Provide the (X, Y) coordinate of the cell's center where the given text is located.  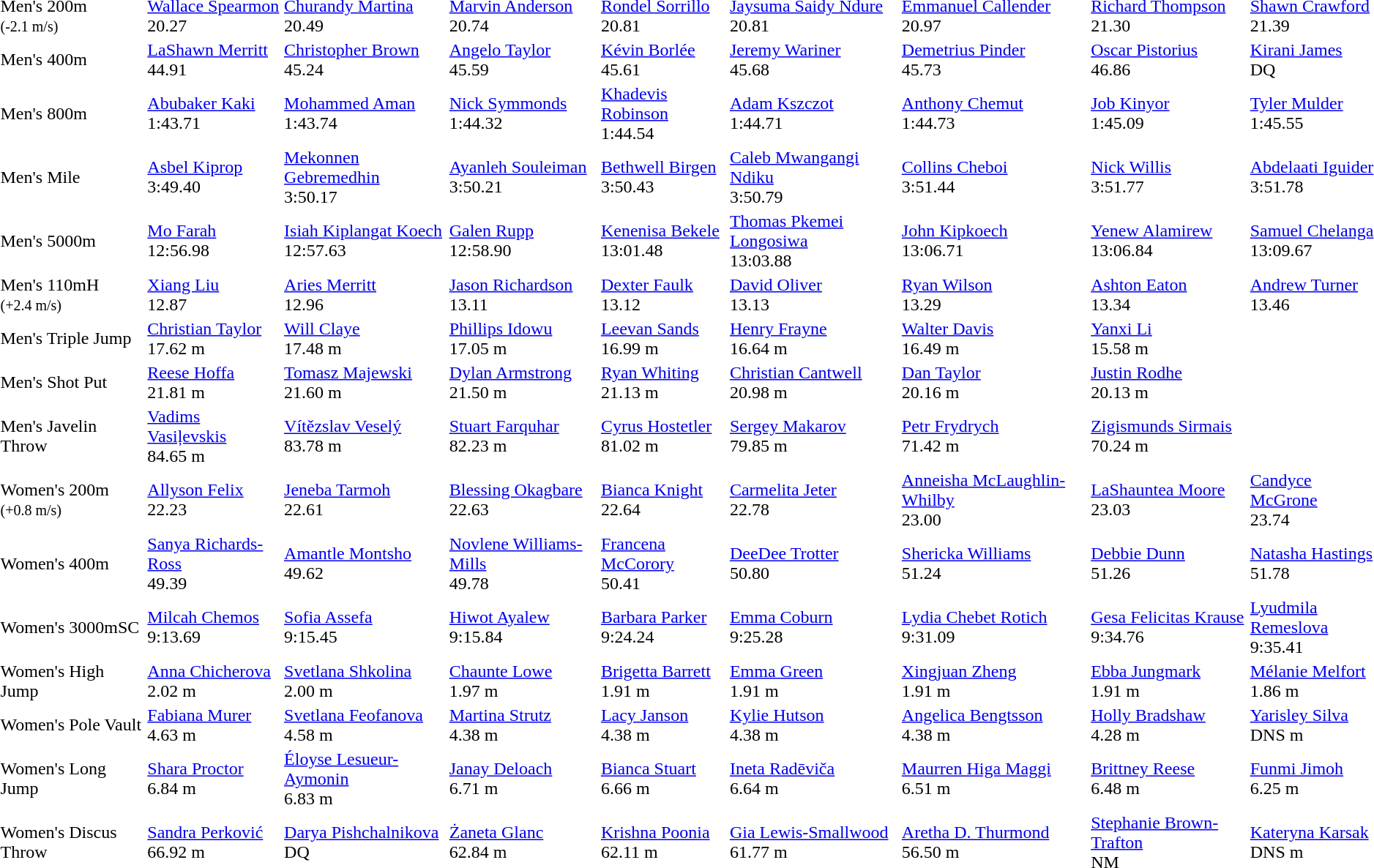
John Kipkoech 13:06.71 (994, 241)
Will Claye 17.48 m (365, 338)
Mo Farah 12:56.98 (214, 241)
Martina Strutz 4.38 m (523, 725)
Ryan Wilson 13.29 (994, 294)
Christopher Brown 45.24 (365, 60)
Thomas Pkemei Longosiwa 13:03.88 (813, 241)
Henry Frayne 16.64 m (813, 338)
Francena McCorory 50.41 (663, 564)
Ayanleh Souleiman 3:50.21 (523, 177)
Anthony Chemut 1:44.73 (994, 113)
Svetlana Shkolina 2.00 m (365, 681)
Xiang Liu 12.87 (214, 294)
Barbara Parker 9:24.24 (663, 627)
Yenew Alamirew 13:06.84 (1168, 241)
Sofia Assefa 9:15.45 (365, 627)
Éloyse Lesueur-Aymonin 6.83 m (365, 779)
Brigetta Barrett 1.91 m (663, 681)
Jason Richardson 13.11 (523, 294)
Nick Symmonds 1:44.32 (523, 113)
Milcah Chemos 9:13.69 (214, 627)
Anneisha McLaughlin-Whilby 23.00 (994, 500)
Collins Cheboi 3:51.44 (994, 177)
Adam Kszczot 1:44.71 (813, 113)
Angelica Bengtsson 4.38 m (994, 725)
Ryan Whiting 21.13 m (663, 382)
Ashton Eaton 13.34 (1168, 294)
Gesa Felicitas Krause 9:34.76 (1168, 627)
David Oliver 13.13 (813, 294)
Carmelita Jeter 22.78 (813, 500)
Walter Davis 16.49 m (994, 338)
Oscar Pistorius 46.86 (1168, 60)
Caleb Mwangangi Ndiku 3:50.79 (813, 177)
Angelo Taylor 45.59 (523, 60)
Christian Cantwell 20.98 m (813, 382)
Kenenisa Bekele 13:01.48 (663, 241)
Kylie Hutson 4.38 m (813, 725)
Job Kinyor 1:45.09 (1168, 113)
Asbel Kiprop 3:49.40 (214, 177)
Anna Chicherova 2.02 m (214, 681)
LaShauntea Moore 23.03 (1168, 500)
Khadevis Robinson 1:44.54 (663, 113)
Brittney Reese 6.48 m (1168, 779)
Jeremy Wariner 45.68 (813, 60)
LaShawn Merritt 44.91 (214, 60)
Nick Willis 3:51.77 (1168, 177)
Sanya Richards-Ross 49.39 (214, 564)
Holly Bradshaw 4.28 m (1168, 725)
Justin Rodhe 20.13 m (1168, 382)
Sergey Makarov 79.85 m (813, 436)
Reese Hoffa 21.81 m (214, 382)
Phillips Idowu 17.05 m (523, 338)
Isiah Kiplangat Koech 12:57.63 (365, 241)
Emma Coburn 9:25.28 (813, 627)
Bethwell Birgen 3:50.43 (663, 177)
Blessing Okagbare 22.63 (523, 500)
Cyrus Hostetler 81.02 m (663, 436)
Ebba Jungmark 1.91 m (1168, 681)
Bianca Knight 22.64 (663, 500)
Bianca Stuart 6.66 m (663, 779)
Shericka Williams 51.24 (994, 564)
Vadims Vasiļevskis 84.65 m (214, 436)
Stuart Farquhar 82.23 m (523, 436)
Demetrius Pinder 45.73 (994, 60)
Xingjuan Zheng 1.91 m (994, 681)
Svetlana Feofanova 4.58 m (365, 725)
Debbie Dunn 51.26 (1168, 564)
Shara Proctor 6.84 m (214, 779)
Emma Green 1.91 m (813, 681)
Vítězslav Veselý 83.78 m (365, 436)
Dexter Faulk 13.12 (663, 294)
Kévin Borlée 45.61 (663, 60)
Allyson Felix 22.23 (214, 500)
Ineta Radēviča 6.64 m (813, 779)
Lacy Janson 4.38 m (663, 725)
Zigismunds Sirmais 70.24 m (1168, 436)
Tomasz Majewski 21.60 m (365, 382)
Christian Taylor 17.62 m (214, 338)
Hiwot Ayalew 9:15.84 (523, 627)
Leevan Sands 16.99 m (663, 338)
Petr Frydrych 71.42 m (994, 436)
Maurren Higa Maggi 6.51 m (994, 779)
Mekonnen Gebremedhin 3:50.17 (365, 177)
Chaunte Lowe 1.97 m (523, 681)
Jeneba Tarmoh 22.61 (365, 500)
Lydia Chebet Rotich 9:31.09 (994, 627)
Amantle Montsho 49.62 (365, 564)
DeeDee Trotter 50.80 (813, 564)
Dylan Armstrong 21.50 m (523, 382)
Novlene Williams-Mills 49.78 (523, 564)
Dan Taylor 20.16 m (994, 382)
Yanxi Li 15.58 m (1168, 338)
Mohammed Aman 1:43.74 (365, 113)
Fabiana Murer 4.63 m (214, 725)
Galen Rupp 12:58.90 (523, 241)
Aries Merritt 12.96 (365, 294)
Abubaker Kaki 1:43.71 (214, 113)
Janay Deloach 6.71 m (523, 779)
